Extract the [x, y] coordinate from the center of the cell holding the provided text.  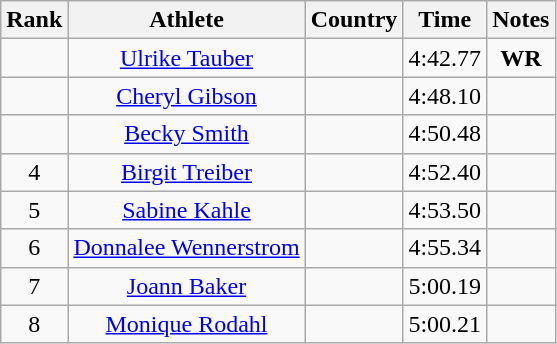
5:00.19 [445, 286]
WR [521, 58]
4:48.10 [445, 96]
4 [34, 172]
Cheryl Gibson [186, 96]
4:52.40 [445, 172]
Monique Rodahl [186, 324]
Time [445, 20]
7 [34, 286]
5 [34, 210]
4:55.34 [445, 248]
Becky Smith [186, 134]
Joann Baker [186, 286]
Sabine Kahle [186, 210]
Notes [521, 20]
8 [34, 324]
Rank [34, 20]
Birgit Treiber [186, 172]
4:42.77 [445, 58]
Athlete [186, 20]
Donnalee Wennerstrom [186, 248]
6 [34, 248]
4:53.50 [445, 210]
Country [354, 20]
4:50.48 [445, 134]
Ulrike Tauber [186, 58]
5:00.21 [445, 324]
